From the cell containing the given text, extract its center point as (X, Y) coordinate. 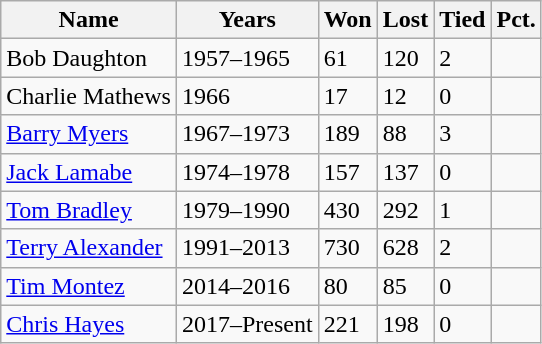
Tom Bradley (89, 210)
628 (405, 248)
1 (462, 210)
Barry Myers (89, 134)
Pct. (516, 20)
137 (405, 172)
157 (348, 172)
730 (348, 248)
Terry Alexander (89, 248)
Tied (462, 20)
Won (348, 20)
189 (348, 134)
1979–1990 (247, 210)
1967–1973 (247, 134)
12 (405, 96)
Chris Hayes (89, 324)
Name (89, 20)
Lost (405, 20)
61 (348, 58)
2014–2016 (247, 286)
85 (405, 286)
1991–2013 (247, 248)
Jack Lamabe (89, 172)
Years (247, 20)
1974–1978 (247, 172)
Tim Montez (89, 286)
221 (348, 324)
80 (348, 286)
430 (348, 210)
17 (348, 96)
Charlie Mathews (89, 96)
1957–1965 (247, 58)
88 (405, 134)
198 (405, 324)
292 (405, 210)
120 (405, 58)
Bob Daughton (89, 58)
1966 (247, 96)
2017–Present (247, 324)
3 (462, 134)
